Identify which cell holds the provided text, then report its (X, Y) central coordinate. 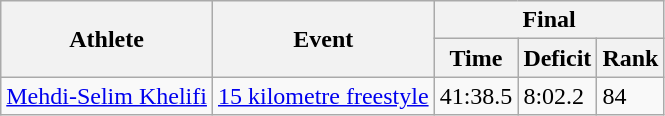
Event (323, 39)
84 (630, 96)
15 kilometre freestyle (323, 96)
Time (476, 58)
Deficit (558, 58)
Athlete (107, 39)
41:38.5 (476, 96)
Rank (630, 58)
8:02.2 (558, 96)
Final (549, 20)
Mehdi-Selim Khelifi (107, 96)
